Scan for the cell matching the given text and deliver its (x, y) coordinate at center. 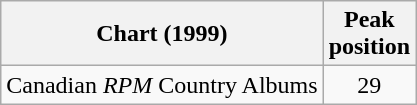
Peakposition (369, 34)
Canadian RPM Country Albums (162, 85)
29 (369, 85)
Chart (1999) (162, 34)
